Output the (x, y) coordinate of the center of the cell containing the given text.  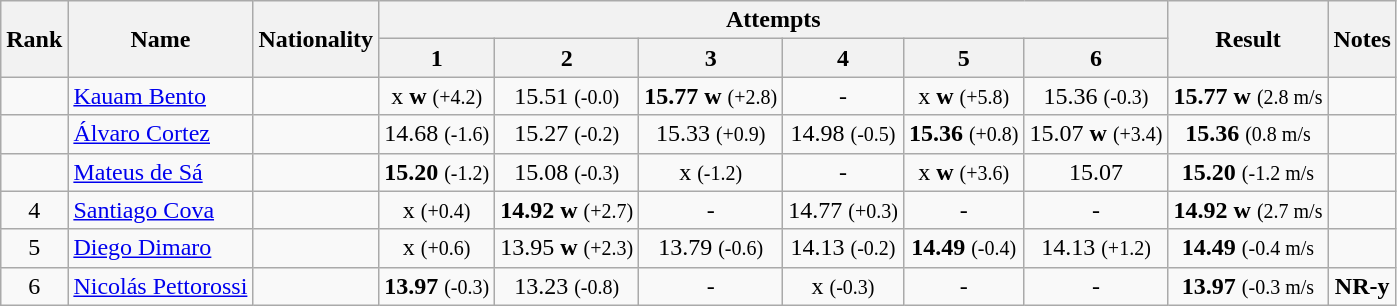
x (+0.4) (437, 210)
15.77 w (+2.8) (711, 96)
Nationality (316, 39)
x w (+4.2) (437, 96)
13.97 (-0.3 m/s (1248, 286)
Diego Dimaro (160, 248)
Name (160, 39)
15.08 (-0.3) (567, 172)
15.33 (+0.9) (711, 134)
14.13 (-0.2) (844, 248)
14.68 (-1.6) (437, 134)
x (-0.3) (844, 286)
14.49 (-0.4 m/s (1248, 248)
15.36 (0.8 m/s (1248, 134)
14.92 w (+2.7) (567, 210)
15.36 (+0.8) (964, 134)
14.49 (-0.4) (964, 248)
x w (+5.8) (964, 96)
2 (567, 58)
15.07 (1096, 172)
Santiago Cova (160, 210)
x (+0.6) (437, 248)
15.36 (-0.3) (1096, 96)
Attempts (774, 20)
Álvaro Cortez (160, 134)
14.13 (+1.2) (1096, 248)
13.23 (-0.8) (567, 286)
15.51 (-0.0) (567, 96)
x (-1.2) (711, 172)
15.77 w (2.8 m/s (1248, 96)
Kauam Bento (160, 96)
14.98 (-0.5) (844, 134)
Rank (34, 39)
14.92 w (2.7 m/s (1248, 210)
15.07 w (+3.4) (1096, 134)
x w (+3.6) (964, 172)
Mateus de Sá (160, 172)
Notes (1362, 39)
13.97 (-0.3) (437, 286)
14.77 (+0.3) (844, 210)
1 (437, 58)
Result (1248, 39)
3 (711, 58)
Nicolás Pettorossi (160, 286)
15.27 (-0.2) (567, 134)
13.95 w (+2.3) (567, 248)
15.20 (-1.2) (437, 172)
13.79 (-0.6) (711, 248)
15.20 (-1.2 m/s (1248, 172)
NR-y (1362, 286)
